From the cell containing the given text, extract its center point as [X, Y] coordinate. 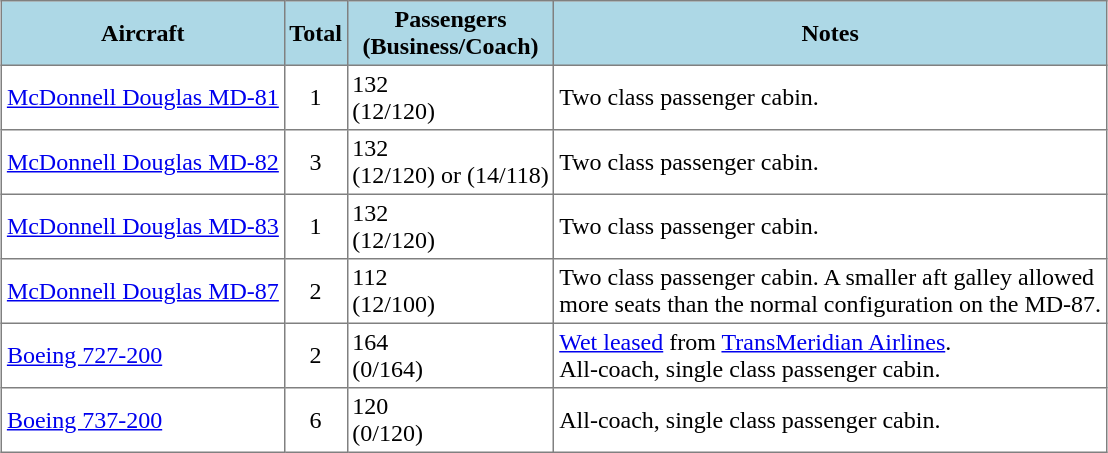
Notes [830, 33]
Total [316, 33]
McDonnell Douglas MD-83 [143, 226]
3 [316, 162]
All-coach, single class passenger cabin. [830, 420]
Wet leased from TransMeridian Airlines. All-coach, single class passenger cabin. [830, 355]
Two class passenger cabin. A smaller aft galley allowedmore seats than the normal configuration on the MD-87. [830, 291]
Aircraft [143, 33]
6 [316, 420]
120(0/120) [450, 420]
McDonnell Douglas MD-81 [143, 97]
Boeing 727-200 [143, 355]
McDonnell Douglas MD-87 [143, 291]
McDonnell Douglas MD-82 [143, 162]
132(12/120) or (14/118) [450, 162]
Passengers(Business/Coach) [450, 33]
112(12/100) [450, 291]
164(0/164) [450, 355]
Boeing 737-200 [143, 420]
